Pinpoint the cell where the given text exists, returning its (x, y) midpoint coordinate. 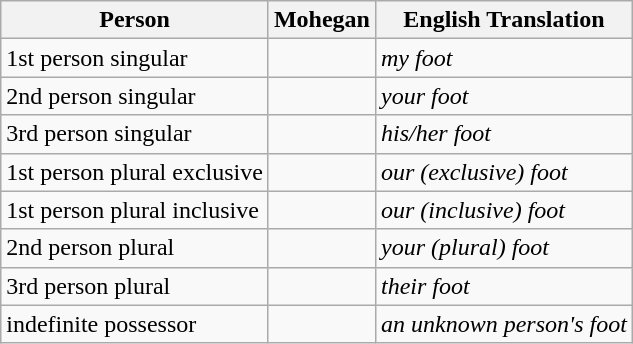
3rd person plural (135, 286)
3rd person singular (135, 134)
1st person singular (135, 58)
our (inclusive) foot (504, 210)
1st person plural exclusive (135, 172)
your (plural) foot (504, 248)
Person (135, 20)
your foot (504, 96)
an unknown person's foot (504, 324)
Mohegan (322, 20)
1st person plural inclusive (135, 210)
2nd person plural (135, 248)
our (exclusive) foot (504, 172)
2nd person singular (135, 96)
indefinite possessor (135, 324)
their foot (504, 286)
English Translation (504, 20)
his/her foot (504, 134)
my foot (504, 58)
